Locate the cell with the specified text and output its (X, Y) center coordinate. 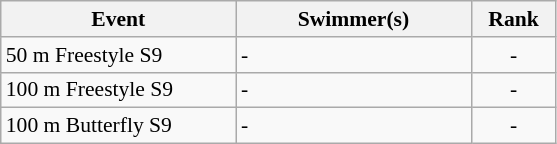
Event (118, 19)
Swimmer(s) (354, 19)
Rank (514, 19)
100 m Freestyle S9 (118, 90)
50 m Freestyle S9 (118, 55)
100 m Butterfly S9 (118, 126)
